Find where the given text appears and provide that cell's center as [X, Y] coordinate. 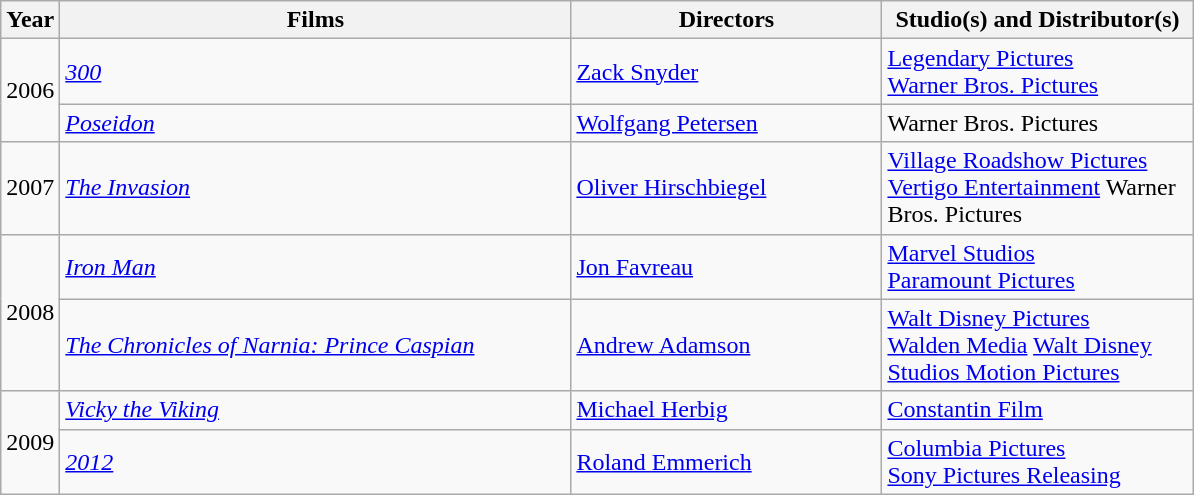
Andrew Adamson [726, 345]
2009 [30, 442]
Year [30, 20]
Warner Bros. Pictures [1038, 123]
Poseidon [316, 123]
The Invasion [316, 188]
Wolfgang Petersen [726, 123]
Walt Disney PicturesWalden Media Walt Disney Studios Motion Pictures [1038, 345]
Roland Emmerich [726, 462]
The Chronicles of Narnia: Prince Caspian [316, 345]
Michael Herbig [726, 410]
300 [316, 72]
Directors [726, 20]
2007 [30, 188]
Studio(s) and Distributor(s) [1038, 20]
Oliver Hirschbiegel [726, 188]
Zack Snyder [726, 72]
Village Roadshow PicturesVertigo Entertainment Warner Bros. Pictures [1038, 188]
Vicky the Viking [316, 410]
Legendary PicturesWarner Bros. Pictures [1038, 72]
Jon Favreau [726, 266]
Marvel StudiosParamount Pictures [1038, 266]
2012 [316, 462]
2006 [30, 90]
Constantin Film [1038, 410]
2008 [30, 312]
Iron Man [316, 266]
Films [316, 20]
Columbia PicturesSony Pictures Releasing [1038, 462]
